Output the (X, Y) coordinate of the center of the cell containing the given text.  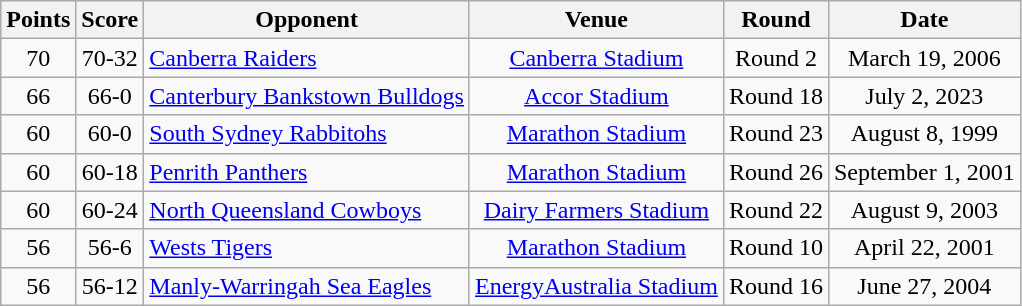
Wests Tigers (307, 248)
Round 23 (776, 134)
March 19, 2006 (924, 58)
Round 2 (776, 58)
56-6 (110, 248)
August 9, 2003 (924, 210)
60-18 (110, 172)
Round 26 (776, 172)
60-0 (110, 134)
Canberra Stadium (596, 58)
North Queensland Cowboys (307, 210)
Dairy Farmers Stadium (596, 210)
66 (38, 96)
Canterbury Bankstown Bulldogs (307, 96)
April 22, 2001 (924, 248)
Date (924, 20)
July 2, 2023 (924, 96)
70 (38, 58)
Round 16 (776, 286)
August 8, 1999 (924, 134)
Manly-Warringah Sea Eagles (307, 286)
Round 10 (776, 248)
Accor Stadium (596, 96)
June 27, 2004 (924, 286)
56-12 (110, 286)
60-24 (110, 210)
Points (38, 20)
EnergyAustralia Stadium (596, 286)
Opponent (307, 20)
Round (776, 20)
Round 18 (776, 96)
South Sydney Rabbitohs (307, 134)
Score (110, 20)
Venue (596, 20)
70-32 (110, 58)
September 1, 2001 (924, 172)
Round 22 (776, 210)
Canberra Raiders (307, 58)
Penrith Panthers (307, 172)
66-0 (110, 96)
